Capture the cell that displays the provided text and extract its (x, y) central coordinate. 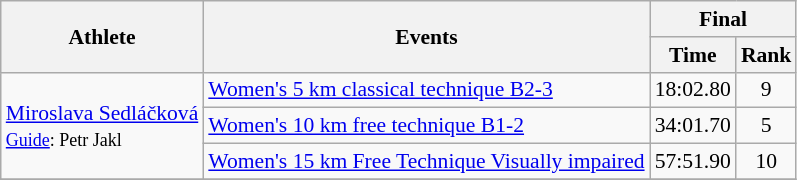
Women's 15 km Free Technique Visually impaired (426, 162)
5 (766, 126)
Miroslava SedláčkováGuide: Petr Jakl (102, 126)
Women's 5 km classical technique B2-3 (426, 90)
10 (766, 162)
Athlete (102, 36)
34:01.70 (693, 126)
Women's 10 km free technique B1-2 (426, 126)
57:51.90 (693, 162)
Rank (766, 55)
18:02.80 (693, 90)
Time (693, 55)
9 (766, 90)
Final (724, 19)
Events (426, 36)
